From the cell containing the given text, extract its center point as [x, y] coordinate. 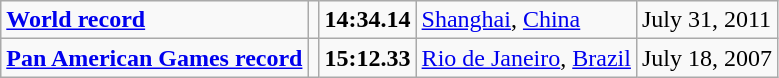
15:12.33 [368, 58]
World record [154, 20]
July 18, 2007 [706, 58]
Shanghai, China [526, 20]
July 31, 2011 [706, 20]
Rio de Janeiro, Brazil [526, 58]
Pan American Games record [154, 58]
14:34.14 [368, 20]
